Extract the (x, y) coordinate from the center of the cell holding the provided text.  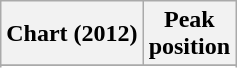
Chart (2012) (72, 34)
Peakposition (189, 34)
